Scan for the cell matching the given text and deliver its [X, Y] coordinate at center. 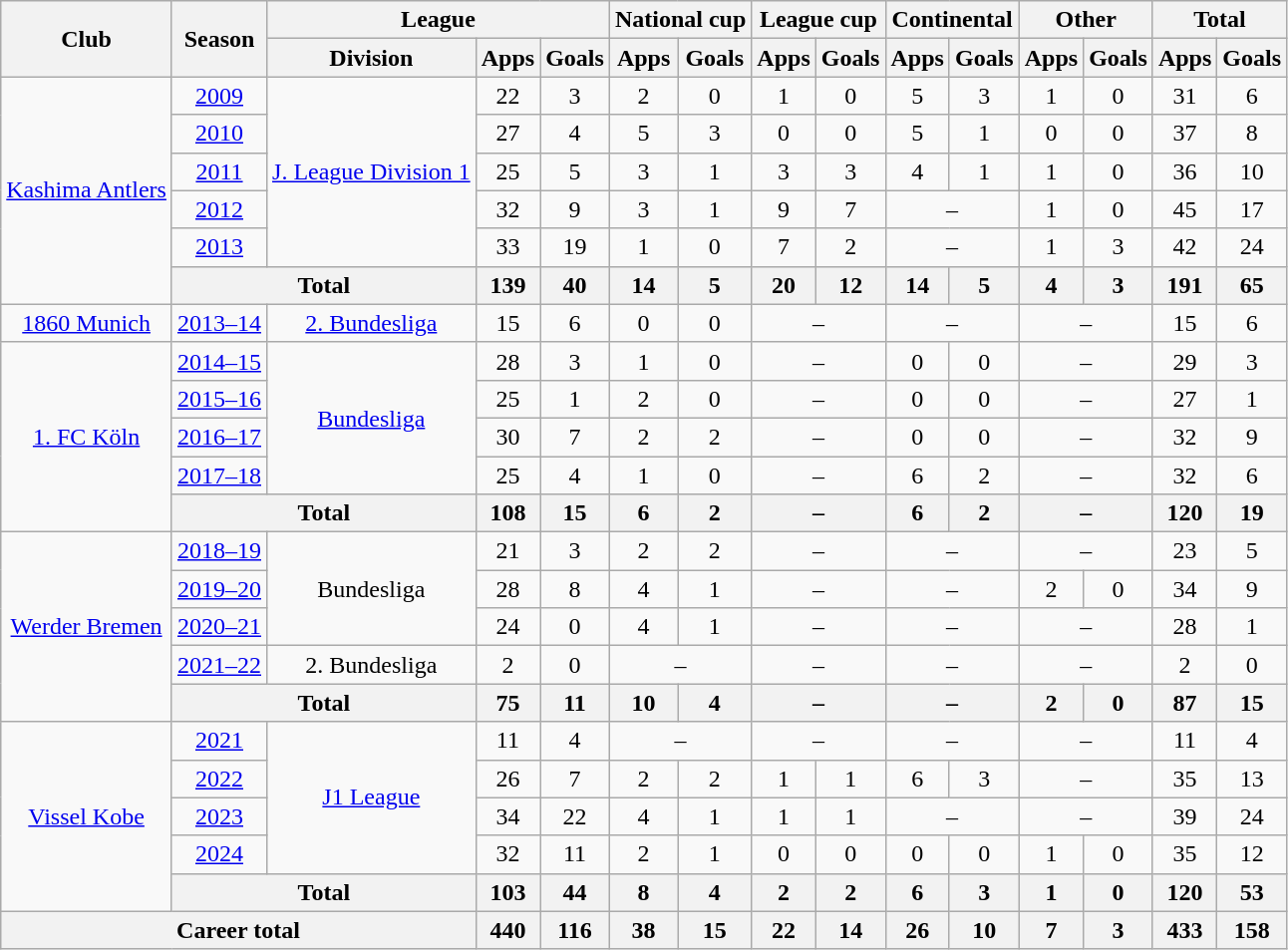
20 [784, 285]
1860 Munich [87, 323]
2019–20 [219, 589]
44 [575, 892]
433 [1184, 930]
Vissel Kobe [87, 816]
103 [507, 892]
139 [507, 285]
League cup [818, 20]
2023 [219, 816]
2013 [219, 247]
2014–15 [219, 361]
23 [1184, 551]
42 [1184, 247]
108 [507, 513]
30 [507, 437]
2021 [219, 741]
2021–22 [219, 665]
1. FC Köln [87, 437]
40 [575, 285]
29 [1184, 361]
Kashima Antlers [87, 190]
17 [1252, 209]
Other [1086, 20]
2011 [219, 171]
158 [1252, 930]
Division [372, 58]
2024 [219, 854]
Season [219, 39]
2020–21 [219, 627]
33 [507, 247]
J1 League [372, 797]
75 [507, 703]
2013–14 [219, 323]
191 [1184, 285]
2009 [219, 96]
2012 [219, 209]
37 [1184, 134]
J. League Division 1 [372, 171]
440 [507, 930]
38 [643, 930]
National cup [680, 20]
13 [1252, 779]
53 [1252, 892]
Career total [238, 930]
Werder Bremen [87, 627]
45 [1184, 209]
65 [1252, 285]
Continental [952, 20]
31 [1184, 96]
2018–19 [219, 551]
2015–16 [219, 399]
2016–17 [219, 437]
2022 [219, 779]
87 [1184, 703]
116 [575, 930]
2017–18 [219, 475]
Club [87, 39]
League [439, 20]
36 [1184, 171]
21 [507, 551]
2010 [219, 134]
39 [1184, 816]
